Return the (x, y) coordinate for the center point of the cell that contains the specified text.  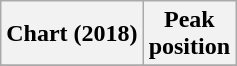
Peakposition (189, 34)
Chart (2018) (72, 34)
